Determine the (x, y) coordinate at the center of the cell enclosing the given text.  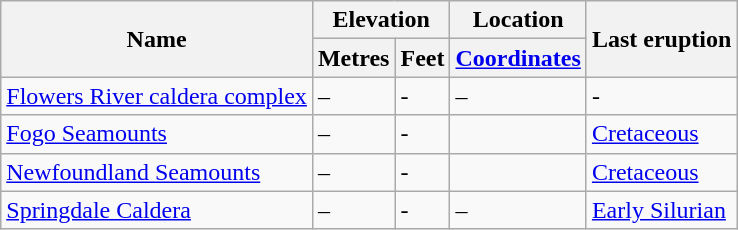
Feet (422, 58)
Location (518, 20)
Last eruption (661, 39)
Name (157, 39)
Newfoundland Seamounts (157, 172)
Coordinates (518, 58)
Early Silurian (661, 210)
Metres (354, 58)
Flowers River caldera complex (157, 96)
Springdale Caldera (157, 210)
Elevation (381, 20)
Fogo Seamounts (157, 134)
